For the text-containing cell, return its midpoint in [X, Y] coordinate format. 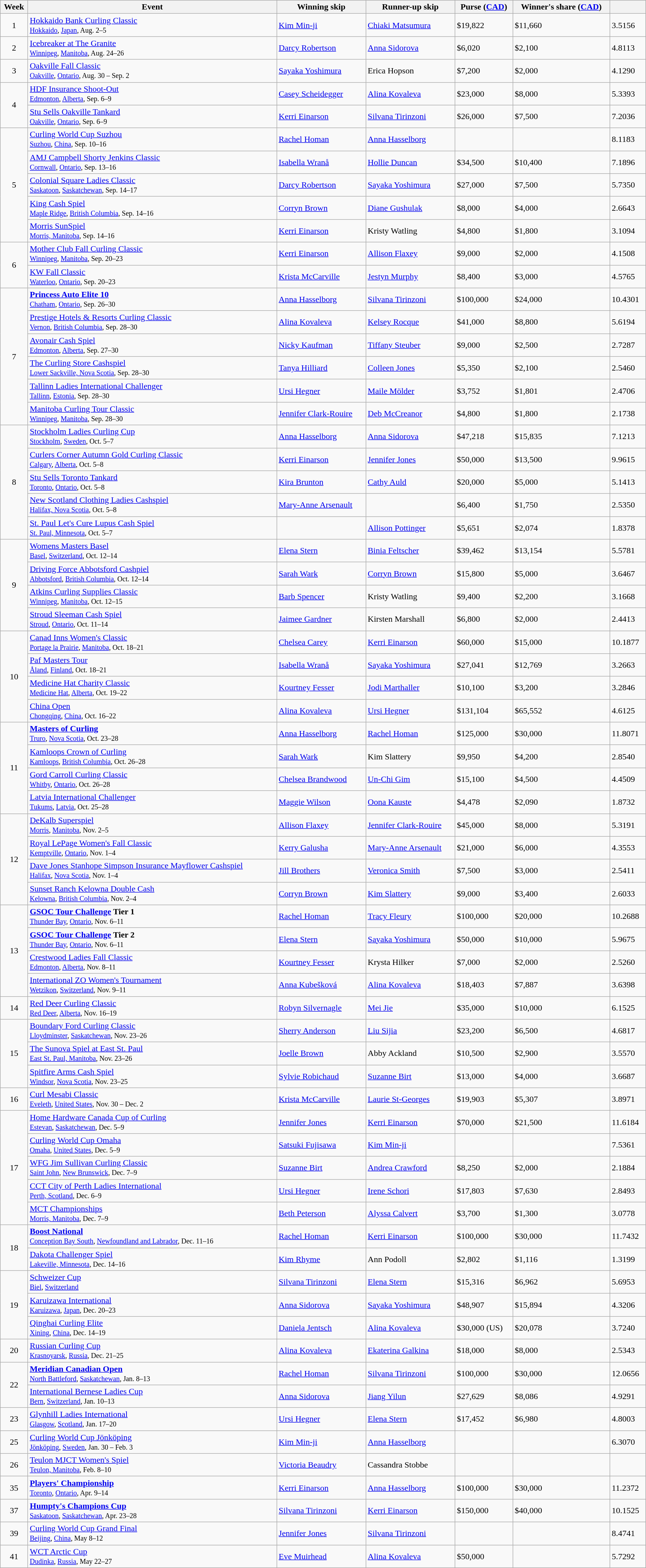
$15,800 [484, 573]
International ZO Women's Tournament Wetzikon, Switzerland, Nov. 9–11 [152, 985]
3.8971 [628, 1099]
$2,802 [484, 1259]
Oakville Fall Classic Oakville, Ontario, Aug. 30 – Sep. 2 [152, 71]
Colonial Square Ladies Classic Saskatoon, Saskatchewan, Sep. 14–17 [152, 185]
$20,078 [561, 1328]
Gord Carroll Curling Classic Whitby, Ontario, Oct. 26–28 [152, 779]
GSOC Tour Challenge Tier 2 Thunder Bay, Ontario, Nov. 6–11 [152, 939]
1.3199 [628, 1259]
$39,462 [484, 551]
9.9615 [628, 459]
$5,651 [484, 528]
Hokkaido Bank Curling Classic Hokkaido, Japan, Aug. 2–5 [152, 25]
Curl Mesabi Classic Eveleth, United States, Nov. 30 – Dec. 2 [152, 1099]
10.2688 [628, 916]
$65,552 [561, 711]
3.2663 [628, 665]
3.6398 [628, 985]
Tiffany Steuber [410, 345]
15 [14, 1054]
Mother Club Fall Curling Classic Winnipeg, Manitoba, Sep. 20–23 [152, 254]
$3,752 [484, 391]
Event [152, 7]
KW Fall Classic Waterloo, Ontario, Sep. 20–23 [152, 276]
$18,000 [484, 1350]
Beth Peterson [321, 1213]
Robyn Silvernagle [321, 1007]
Abby Ackland [410, 1054]
$3,200 [561, 688]
Ekaterina Galkina [410, 1350]
7 [14, 357]
7.1896 [628, 162]
2.1884 [628, 1168]
Victoria Beaudry [321, 1465]
Meridian Canadian Open North Battleford, Saskatchewan, Jan. 8–13 [152, 1373]
$19,903 [484, 1099]
$4,200 [561, 757]
King Cash Spiel Maple Ridge, British Columbia, Sep. 14–16 [152, 208]
Masters of Curling Truro, Nova Scotia, Oct. 23–28 [152, 733]
23 [14, 1419]
$8,400 [484, 276]
Manitoba Curling Tour Classic Winnipeg, Manitoba, Sep. 28–30 [152, 414]
Driving Force Abbotsford Cashpiel Abbotsford, British Columbia, Oct. 12–14 [152, 573]
Dakota Challenger Spiel Lakeville, Minnesota, Dec. 14–16 [152, 1259]
Prestige Hotels & Resorts Curling Classic Vernon, British Columbia, Sep. 28–30 [152, 322]
2 [14, 48]
Curling World Cup Jönköping Jönköping, Sweden, Jan. 30 – Feb. 3 [152, 1442]
Stroud Sleeman Cash Spiel Stroud, Ontario, Oct. 11–14 [152, 619]
37 [14, 1510]
Cassandra Stobbe [410, 1465]
Stu Sells Toronto Tankard Toronto, Ontario, Oct. 5–8 [152, 482]
4.9291 [628, 1397]
Maile Mölder [410, 391]
Eve Muirhead [321, 1556]
$8,250 [484, 1168]
$15,000 [561, 642]
International Bernese Ladies Cup Bern, Switzerland, Jan. 10–13 [152, 1397]
$4,500 [561, 779]
Cathy Auld [410, 482]
Erica Hopson [410, 71]
$60,000 [484, 642]
Curling World Cup Suzhou Suzhou, China, Sep. 10–16 [152, 139]
Canad Inns Women's Classic Portage la Prairie, Manitoba, Oct. 18–21 [152, 642]
Week [14, 7]
Un-Chi Gim [410, 779]
4.1290 [628, 71]
6.1525 [628, 1007]
$8,800 [561, 322]
4.8003 [628, 1419]
Satsuki Fujisawa [321, 1145]
Laurie St-Georges [410, 1099]
$7,887 [561, 985]
Colleen Jones [410, 368]
$27,629 [484, 1397]
Diane Gushulak [410, 208]
Morris SunSpiel Morris, Manitoba, Sep. 14–16 [152, 230]
Anna Kubešková [321, 985]
3 [14, 71]
$125,000 [484, 733]
22 [14, 1385]
$2,200 [561, 596]
Hollie Duncan [410, 162]
Binia Feltscher [410, 551]
39 [14, 1534]
6.3070 [628, 1442]
$18,403 [484, 985]
$23,000 [484, 93]
The Curling Store Cashspiel Lower Sackville, Nova Scotia, Sep. 28–30 [152, 368]
$3,400 [561, 894]
9 [14, 585]
Kira Brunton [321, 482]
Chiaki Matsumura [410, 25]
11.8071 [628, 733]
Schweizer Cup Biel, Switzerland [152, 1282]
$24,000 [561, 299]
$1,116 [561, 1259]
2.5460 [628, 368]
AMJ Campbell Shorty Jenkins Classic Cornwall, Ontario, Sep. 13–16 [152, 162]
$12,769 [561, 665]
Kamloops Crown of Curling Kamloops, British Columbia, Oct. 26–28 [152, 757]
Ann Podoll [410, 1259]
$5,307 [561, 1099]
Avonair Cash Spiel Edmonton, Alberta, Sep. 27–30 [152, 345]
Kim Rhyme [321, 1259]
11 [14, 768]
$2,500 [561, 345]
Winner's share (CAD) [561, 7]
$2,090 [561, 802]
$23,200 [484, 1031]
Chelsea Carey [321, 642]
4.3206 [628, 1305]
Tracy Fleury [410, 916]
3.6467 [628, 573]
3.1668 [628, 596]
$5,350 [484, 368]
7.1213 [628, 436]
Royal LePage Women's Fall Classic Kemptville, Ontario, Nov. 1–4 [152, 848]
Runner-up skip [410, 7]
Russian Curling Cup Krasnoyarsk, Russia, Dec. 21–25 [152, 1350]
Latvia International Challenger Tukums, Latvia, Oct. 25–28 [152, 802]
1 [14, 25]
St. Paul Let's Cure Lupus Cash Spiel St. Paul, Minnesota, Oct. 5–7 [152, 528]
Sylvie Robichaud [321, 1076]
Jaimee Gardner [321, 619]
Veronica Smith [410, 870]
Joelle Brown [321, 1054]
$19,822 [484, 25]
3.5570 [628, 1054]
Icebreaker at The Granite Winnipeg, Manitoba, Aug. 24–26 [152, 48]
Spitfire Arms Cash Spiel Windsor, Nova Scotia, Nov. 23–25 [152, 1076]
10.4301 [628, 299]
$7,200 [484, 71]
4.3553 [628, 848]
13 [14, 950]
12 [14, 859]
$6,980 [561, 1419]
Kirsten Marshall [410, 619]
$1,300 [561, 1213]
Oona Kauste [410, 802]
Chelsea Brandwood [321, 779]
14 [14, 1007]
Tallinn Ladies International Challenger Tallinn, Estonia, Sep. 28–30 [152, 391]
HDF Insurance Shoot-Out Edmonton, Alberta, Sep. 6–9 [152, 93]
18 [14, 1248]
$70,000 [484, 1122]
China Open Chongqing, China, Oct. 16–22 [152, 711]
$6,962 [561, 1282]
4.6125 [628, 711]
$10,500 [484, 1054]
8.4741 [628, 1534]
MCT Championships Morris, Manitoba, Dec. 7–9 [152, 1213]
5.6194 [628, 322]
$41,000 [484, 322]
Daniela Jentsch [321, 1328]
$7,000 [484, 962]
CCT City of Perth Ladies International Perth, Scotland, Dec. 6–9 [152, 1191]
3.6687 [628, 1076]
10.1525 [628, 1510]
10 [14, 677]
WCT Arctic Cup Dudinka, Russia, May 22–27 [152, 1556]
5.3191 [628, 825]
Irene Schori [410, 1191]
Andrea Crawford [410, 1168]
2.4413 [628, 619]
$6,400 [484, 505]
5.7292 [628, 1556]
$9,400 [484, 596]
7.2036 [628, 117]
$48,907 [484, 1305]
7.5361 [628, 1145]
5.3393 [628, 93]
4.1508 [628, 254]
Glynhill Ladies International Glasgow, Scotland, Jan. 17–20 [152, 1419]
4.5765 [628, 276]
Dave Jones Stanhope Simpson Insurance Mayflower Cashspiel Halifax, Nova Scotia, Nov. 1–4 [152, 870]
Winning skip [321, 7]
2.5411 [628, 870]
Krysta Hilker [410, 962]
$13,000 [484, 1076]
2.6643 [628, 208]
Tanya Hilliard [321, 368]
35 [14, 1488]
12.0656 [628, 1373]
Jill Brothers [321, 870]
Curling World Cup Omaha Omaha, United States, Dec. 5–9 [152, 1145]
2.5343 [628, 1350]
$21,000 [484, 848]
$4,478 [484, 802]
$10,400 [561, 162]
$2,900 [561, 1054]
$150,000 [484, 1510]
Crestwood Ladies Fall Classic Edmonton, Alberta, Nov. 8–11 [152, 962]
11.2372 [628, 1488]
Barb Spencer [321, 596]
8.1183 [628, 139]
5.9675 [628, 939]
$6,000 [561, 848]
20 [14, 1350]
Stockholm Ladies Curling Cup Stockholm, Sweden, Oct. 5–7 [152, 436]
$15,316 [484, 1282]
Medicine Hat Charity Classic Medicine Hat, Alberta, Oct. 19–22 [152, 688]
1.8378 [628, 528]
$27,041 [484, 665]
$1,750 [561, 505]
11.7432 [628, 1236]
$26,000 [484, 117]
$9,950 [484, 757]
Humpty's Champions Cup Saskatoon, Saskatchewan, Apr. 23–28 [152, 1510]
3.2846 [628, 688]
$6,800 [484, 619]
WFG Jim Sullivan Curling Classic Saint John, New Brunswick, Dec. 7–9 [152, 1168]
2.1738 [628, 414]
$6,020 [484, 48]
$45,000 [484, 825]
$34,500 [484, 162]
2.5350 [628, 505]
$2,074 [561, 528]
GSOC Tour Challenge Tier 1 Thunder Bay, Ontario, Nov. 6–11 [152, 916]
8 [14, 482]
4 [14, 105]
4.6817 [628, 1031]
Deb McCreanor [410, 414]
6 [14, 265]
$15,100 [484, 779]
$15,835 [561, 436]
3.5156 [628, 25]
3.1094 [628, 230]
Jestyn Murphy [410, 276]
Kelsey Rocque [410, 322]
$6,500 [561, 1031]
$7,630 [561, 1191]
5.1413 [628, 482]
Jodi Marthaller [410, 688]
Mei Jie [410, 1007]
Jiang Yilun [410, 1397]
$13,154 [561, 551]
$30,000 (US) [484, 1328]
Purse (CAD) [484, 7]
Teulon MJCT Women's Spiel Teulon, Manitoba, Feb. 8–10 [152, 1465]
Paf Masters Tour Åland, Finland, Oct. 18–21 [152, 665]
26 [14, 1465]
Qinghai Curling Elite Xining, China, Dec. 14–19 [152, 1328]
Curling World Cup Grand Final Beijing, China, May 8–12 [152, 1534]
$3,700 [484, 1213]
Boost National Conception Bay South, Newfoundland and Labrador, Dec. 11–16 [152, 1236]
3.7240 [628, 1328]
$35,000 [484, 1007]
Kerry Galusha [321, 848]
2.6033 [628, 894]
Nicky Kaufman [321, 345]
Red Deer Curling Classic Red Deer, Alberta, Nov. 16–19 [152, 1007]
4.4509 [628, 779]
$1,801 [561, 391]
Casey Scheidegger [321, 93]
$8,086 [561, 1397]
11.6184 [628, 1122]
Stu Sells Oakville Tankard Oakville, Ontario, Sep. 6–9 [152, 117]
$10,100 [484, 688]
2.8493 [628, 1191]
41 [14, 1556]
2.8540 [628, 757]
Allison Pottinger [410, 528]
5 [14, 185]
Boundary Ford Curling Classic Lloydminster, Saskatchewan, Nov. 23–26 [152, 1031]
Home Hardware Canada Cup of Curling Estevan, Saskatchewan, Dec. 5–9 [152, 1122]
$21,500 [561, 1122]
$17,803 [484, 1191]
Players' Championship Toronto, Ontario, Apr. 9–14 [152, 1488]
Curlers Corner Autumn Gold Curling Classic Calgary, Alberta, Oct. 5–8 [152, 459]
17 [14, 1168]
19 [14, 1305]
Maggie Wilson [321, 802]
1.8732 [628, 802]
$27,000 [484, 185]
25 [14, 1442]
$131,104 [484, 711]
DeKalb Superspiel Morris, Manitoba, Nov. 2–5 [152, 825]
$17,452 [484, 1419]
2.4706 [628, 391]
16 [14, 1099]
Sunset Ranch Kelowna Double Cash Kelowna, British Columbia, Nov. 2–4 [152, 894]
$47,218 [484, 436]
2.5260 [628, 962]
Liu Sijia [410, 1031]
Womens Masters Basel Basel, Switzerland, Oct. 12–14 [152, 551]
Atkins Curling Supplies Classic Winnipeg, Manitoba, Oct. 12–15 [152, 596]
$15,894 [561, 1305]
$11,660 [561, 25]
Alyssa Calvert [410, 1213]
Princess Auto Elite 10 Chatham, Ontario, Sep. 26–30 [152, 299]
10.1877 [628, 642]
4.8113 [628, 48]
New Scotland Clothing Ladies Cashspiel Halifax, Nova Scotia, Oct. 5–8 [152, 505]
2.7287 [628, 345]
5.6953 [628, 1282]
$13,500 [561, 459]
The Sunova Spiel at East St. Paul East St. Paul, Manitoba, Nov. 23–26 [152, 1054]
Sherry Anderson [321, 1031]
$40,000 [561, 1510]
5.7350 [628, 185]
5.5781 [628, 551]
Karuizawa International Karuizawa, Japan, Dec. 20–23 [152, 1305]
3.0778 [628, 1213]
